Capture the cell that displays the provided text and extract its (X, Y) central coordinate. 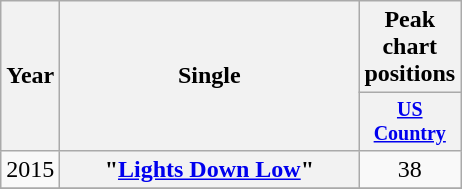
Year (30, 76)
38 (410, 169)
2015 (30, 169)
Peak chart positions (410, 47)
"Lights Down Low" (210, 169)
US Country (410, 122)
Single (210, 76)
